Find where the given text appears and provide that cell's center as [x, y] coordinate. 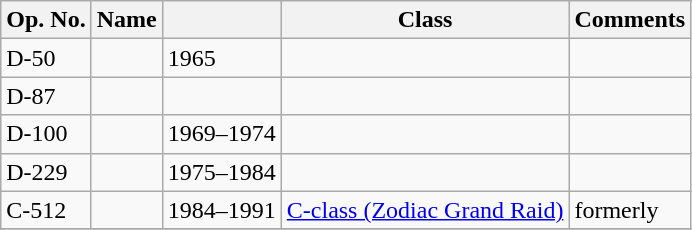
D-100 [46, 134]
C-class (Zodiac Grand Raid) [425, 210]
C-512 [46, 210]
Comments [630, 20]
1965 [222, 58]
formerly [630, 210]
Op. No. [46, 20]
D-229 [46, 172]
D-87 [46, 96]
1984–1991 [222, 210]
1975–1984 [222, 172]
Class [425, 20]
D-50 [46, 58]
Name [126, 20]
1969–1974 [222, 134]
